Locate the cell with the specified text and output its (x, y) center coordinate. 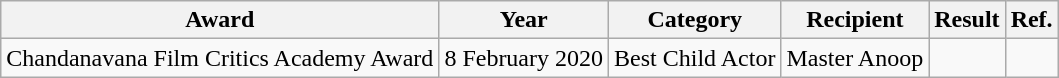
Chandanavana Film Critics Academy Award (220, 58)
Result (967, 20)
Category (695, 20)
8 February 2020 (524, 58)
Recipient (855, 20)
Master Anoop (855, 58)
Year (524, 20)
Best Child Actor (695, 58)
Award (220, 20)
Ref. (1032, 20)
